From the cell containing the given text, extract its center point as (X, Y) coordinate. 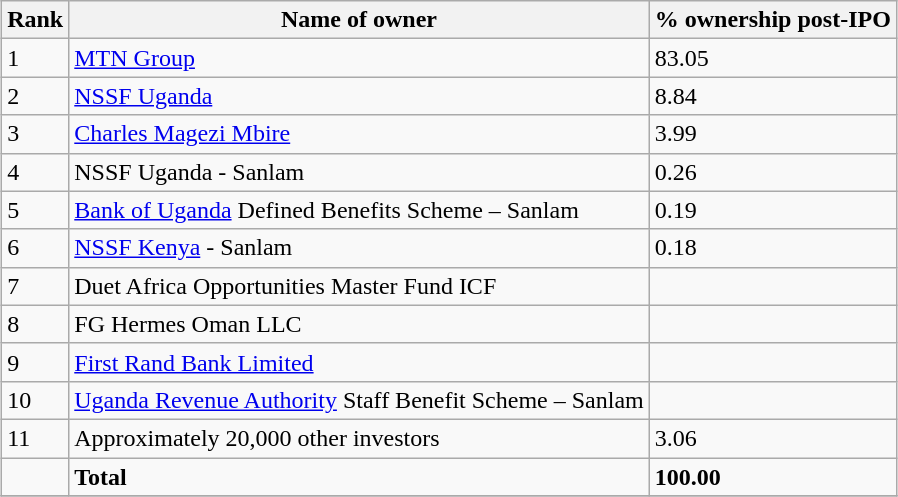
MTN Group (359, 58)
Bank of Uganda Defined Benefits Scheme – Sanlam (359, 210)
Duet Africa Opportunities Master Fund ICF (359, 286)
First Rand Bank Limited (359, 362)
Rank (36, 20)
4 (36, 172)
9 (36, 362)
0.19 (772, 210)
Charles Magezi Mbire (359, 134)
0.26 (772, 172)
3 (36, 134)
NSSF Uganda - Sanlam (359, 172)
11 (36, 438)
3.99 (772, 134)
1 (36, 58)
% ownership post-IPO (772, 20)
5 (36, 210)
10 (36, 400)
NSSF Kenya - Sanlam (359, 248)
Total (359, 477)
6 (36, 248)
100.00 (772, 477)
Name of owner (359, 20)
7 (36, 286)
8 (36, 324)
83.05 (772, 58)
NSSF Uganda (359, 96)
2 (36, 96)
Uganda Revenue Authority Staff Benefit Scheme – Sanlam (359, 400)
FG Hermes Oman LLC (359, 324)
0.18 (772, 248)
Approximately 20,000 other investors (359, 438)
3.06 (772, 438)
8.84 (772, 96)
